Detect which cell encompasses the target text, then output its (X, Y) center coordinate. 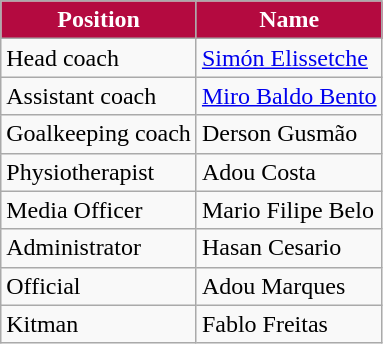
Adou Marques (289, 286)
Hasan Cesario (289, 248)
Mario Filipe Belo (289, 210)
Head coach (99, 58)
Adou Costa (289, 172)
Position (99, 20)
Official (99, 286)
Kitman (99, 324)
Derson Gusmão (289, 134)
Simón Elissetche (289, 58)
Assistant coach (99, 96)
Administrator (99, 248)
Media Officer (99, 210)
Name (289, 20)
Goalkeeping coach (99, 134)
Miro Baldo Bento (289, 96)
Fablo Freitas (289, 324)
Physiotherapist (99, 172)
